Find where the given text appears and provide that cell's center as (x, y) coordinate. 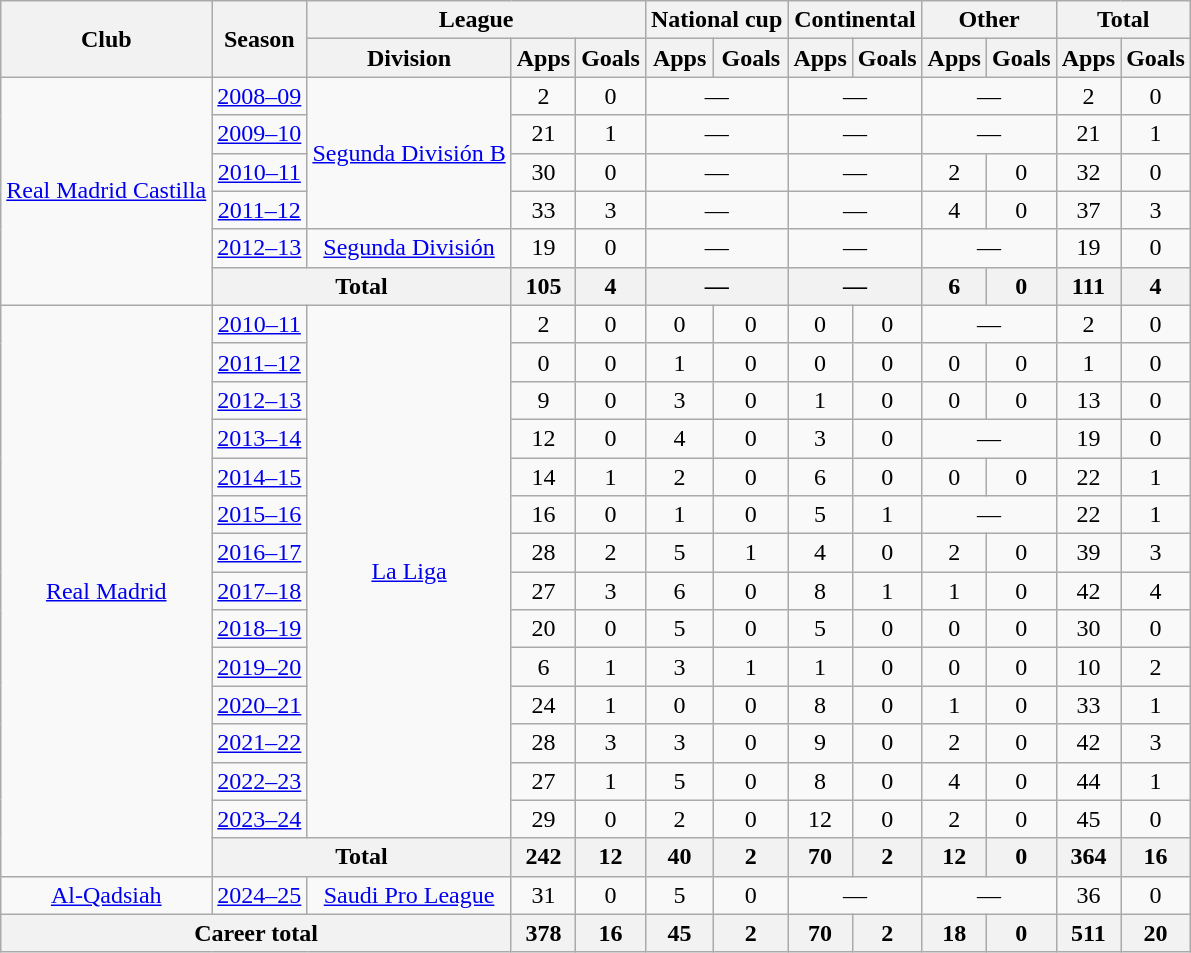
National cup (716, 20)
Real Madrid (106, 590)
Saudi Pro League (409, 895)
Segunda División B (409, 153)
14 (543, 477)
2016–17 (260, 553)
18 (954, 933)
39 (1088, 553)
2018–19 (260, 629)
37 (1088, 210)
44 (1088, 781)
2008–09 (260, 96)
Club (106, 39)
105 (543, 286)
242 (543, 857)
Al-Qadsiah (106, 895)
2023–24 (260, 819)
31 (543, 895)
378 (543, 933)
Career total (256, 933)
10 (1088, 667)
Real Madrid Castilla (106, 191)
32 (1088, 172)
2022–23 (260, 781)
2017–18 (260, 591)
2021–22 (260, 743)
40 (679, 857)
2015–16 (260, 515)
League (476, 20)
2019–20 (260, 667)
Continental (855, 20)
364 (1088, 857)
111 (1088, 286)
511 (1088, 933)
13 (1088, 400)
Season (260, 39)
Other (989, 20)
Division (409, 58)
2009–10 (260, 134)
29 (543, 819)
La Liga (409, 572)
36 (1088, 895)
2014–15 (260, 477)
2013–14 (260, 438)
2020–21 (260, 705)
Segunda División (409, 248)
2024–25 (260, 895)
24 (543, 705)
